Capture the cell that displays the provided text and extract its (X, Y) central coordinate. 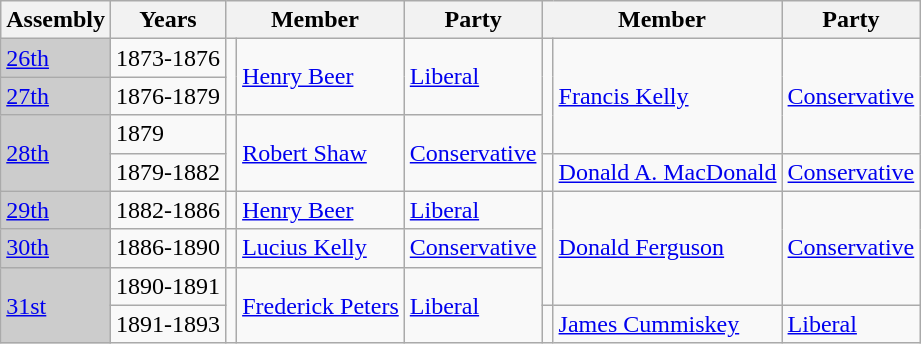
1879-1882 (168, 172)
Francis Kelly (668, 96)
Assembly (56, 20)
31st (56, 305)
Years (168, 20)
Robert Shaw (321, 153)
1876-1879 (168, 96)
1890-1891 (168, 286)
29th (56, 210)
Lucius Kelly (321, 248)
1886-1890 (168, 248)
1873-1876 (168, 58)
James Cummiskey (668, 324)
Donald A. MacDonald (668, 172)
1882-1886 (168, 210)
Frederick Peters (321, 305)
1891-1893 (168, 324)
30th (56, 248)
Donald Ferguson (668, 248)
1879 (168, 134)
27th (56, 96)
26th (56, 58)
28th (56, 153)
